From the cell containing the given text, extract its center point as (x, y) coordinate. 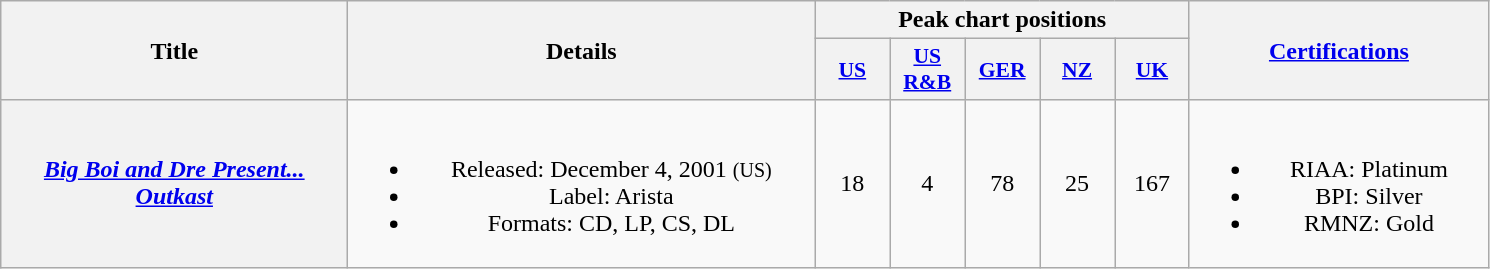
78 (1002, 184)
Peak chart positions (1002, 20)
UK (1152, 70)
Certifications (1338, 50)
25 (1078, 184)
NZ (1078, 70)
Big Boi and Dre Present... Outkast (174, 184)
Title (174, 50)
US (852, 70)
RIAA: PlatinumBPI: SilverRMNZ: Gold (1338, 184)
Released: December 4, 2001 (US)Label: AristaFormats: CD, LP, CS, DL (582, 184)
Details (582, 50)
GER (1002, 70)
18 (852, 184)
167 (1152, 184)
4 (928, 184)
US R&B (928, 70)
